Provide the [X, Y] coordinate of the cell's center where the given text is located.  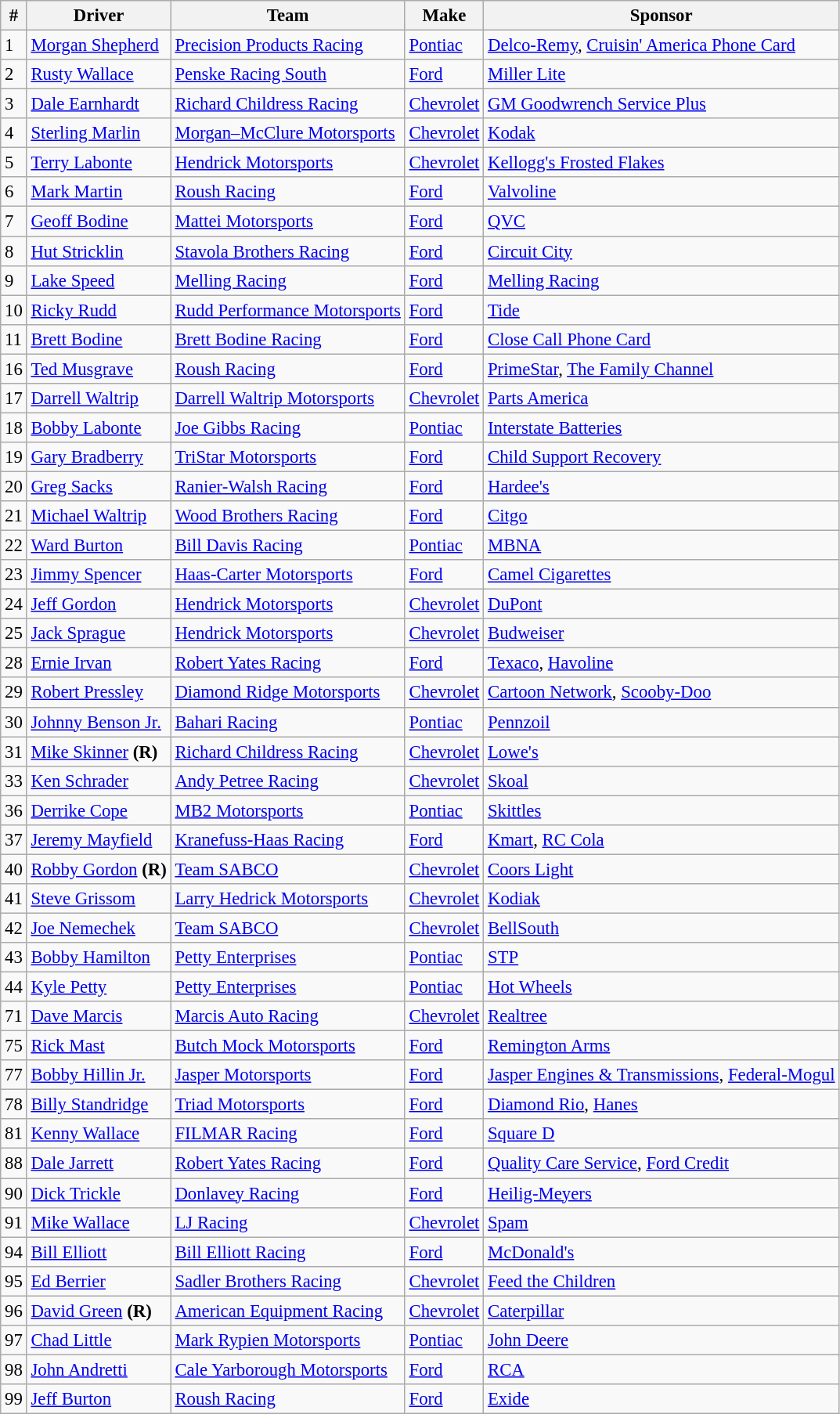
Valvoline [662, 192]
9 [14, 280]
Cartoon Network, Scooby-Doo [662, 693]
Mike Wallace [99, 1222]
43 [14, 958]
88 [14, 1163]
Ted Musgrave [99, 369]
Ricky Rudd [99, 310]
DuPont [662, 604]
Kodak [662, 133]
FILMAR Racing [288, 1134]
Mark Martin [99, 192]
Mattei Motorsports [288, 222]
Joe Gibbs Racing [288, 427]
21 [14, 516]
Coors Light [662, 869]
Butch Mock Motorsports [288, 1046]
24 [14, 604]
19 [14, 457]
40 [14, 869]
Morgan Shepherd [99, 45]
Sterling Marlin [99, 133]
33 [14, 781]
Camel Cigarettes [662, 575]
Make [444, 16]
McDonald's [662, 1252]
TriStar Motorsports [288, 457]
Kranefuss-Haas Racing [288, 840]
97 [14, 1340]
23 [14, 575]
Rick Mast [99, 1046]
77 [14, 1075]
David Green (R) [99, 1311]
Budweiser [662, 633]
Joe Nemechek [99, 928]
Johnny Benson Jr. [99, 722]
GM Goodwrench Service Plus [662, 104]
16 [14, 369]
5 [14, 163]
Jeff Burton [99, 1399]
94 [14, 1252]
Interstate Batteries [662, 427]
Diamond Rio, Hanes [662, 1105]
Jasper Engines & Transmissions, Federal-Mogul [662, 1075]
Parts America [662, 399]
STP [662, 958]
Ernie Irvan [99, 663]
1 [14, 45]
Remington Arms [662, 1046]
29 [14, 693]
3 [14, 104]
Lowe's [662, 752]
BellSouth [662, 928]
Morgan–McClure Motorsports [288, 133]
2 [14, 74]
71 [14, 1016]
Michael Waltrip [99, 516]
78 [14, 1105]
Quality Care Service, Ford Credit [662, 1163]
Diamond Ridge Motorsports [288, 693]
Exide [662, 1399]
Jeff Gordon [99, 604]
Kodiak [662, 899]
Dick Trickle [99, 1193]
Ward Burton [99, 546]
Delco-Remy, Cruisin' America Phone Card [662, 45]
Kenny Wallace [99, 1134]
MB2 Motorsports [288, 810]
LJ Racing [288, 1222]
Robby Gordon (R) [99, 869]
90 [14, 1193]
Rudd Performance Motorsports [288, 310]
Ranier-Walsh Racing [288, 486]
20 [14, 486]
44 [14, 987]
30 [14, 722]
Sponsor [662, 16]
Chad Little [99, 1340]
91 [14, 1222]
Circuit City [662, 251]
Steve Grissom [99, 899]
75 [14, 1046]
36 [14, 810]
Jasper Motorsports [288, 1075]
Hut Stricklin [99, 251]
Derrike Cope [99, 810]
Dale Earnhardt [99, 104]
Bahari Racing [288, 722]
22 [14, 546]
Driver [99, 16]
Heilig-Meyers [662, 1193]
Robert Pressley [99, 693]
Pennzoil [662, 722]
10 [14, 310]
Mike Skinner (R) [99, 752]
MBNA [662, 546]
Child Support Recovery [662, 457]
Jeremy Mayfield [99, 840]
Realtree [662, 1016]
Marcis Auto Racing [288, 1016]
17 [14, 399]
95 [14, 1281]
Bill Elliott Racing [288, 1252]
PrimeStar, The Family Channel [662, 369]
Stavola Brothers Racing [288, 251]
28 [14, 663]
RCA [662, 1369]
Dale Jarrett [99, 1163]
Geoff Bodine [99, 222]
37 [14, 840]
Wood Brothers Racing [288, 516]
Spam [662, 1222]
41 [14, 899]
Rusty Wallace [99, 74]
Terry Labonte [99, 163]
Hardee's [662, 486]
Kellogg's Frosted Flakes [662, 163]
96 [14, 1311]
7 [14, 222]
Larry Hedrick Motorsports [288, 899]
Miller Lite [662, 74]
8 [14, 251]
Darrell Waltrip [99, 399]
Kyle Petty [99, 987]
31 [14, 752]
Sadler Brothers Racing [288, 1281]
Mark Rypien Motorsports [288, 1340]
4 [14, 133]
Skoal [662, 781]
Bobby Hamilton [99, 958]
Dave Marcis [99, 1016]
Citgo [662, 516]
# [14, 16]
Billy Standridge [99, 1105]
Bobby Hillin Jr. [99, 1075]
Bill Elliott [99, 1252]
99 [14, 1399]
Lake Speed [99, 280]
98 [14, 1369]
Precision Products Racing [288, 45]
Caterpillar [662, 1311]
Jack Sprague [99, 633]
Close Call Phone Card [662, 339]
Jimmy Spencer [99, 575]
Brett Bodine [99, 339]
Donlavey Racing [288, 1193]
Triad Motorsports [288, 1105]
25 [14, 633]
81 [14, 1134]
Haas-Carter Motorsports [288, 575]
Greg Sacks [99, 486]
Ed Berrier [99, 1281]
Feed the Children [662, 1281]
Bobby Labonte [99, 427]
John Andretti [99, 1369]
42 [14, 928]
Brett Bodine Racing [288, 339]
Team [288, 16]
Square D [662, 1134]
6 [14, 192]
QVC [662, 222]
Andy Petree Racing [288, 781]
Cale Yarborough Motorsports [288, 1369]
18 [14, 427]
Skittles [662, 810]
Kmart, RC Cola [662, 840]
John Deere [662, 1340]
Texaco, Havoline [662, 663]
Gary Bradberry [99, 457]
Darrell Waltrip Motorsports [288, 399]
Hot Wheels [662, 987]
Tide [662, 310]
Bill Davis Racing [288, 546]
Penske Racing South [288, 74]
11 [14, 339]
Ken Schrader [99, 781]
American Equipment Racing [288, 1311]
